Provide the (x, y) coordinate of the cell's center where the given text is located.  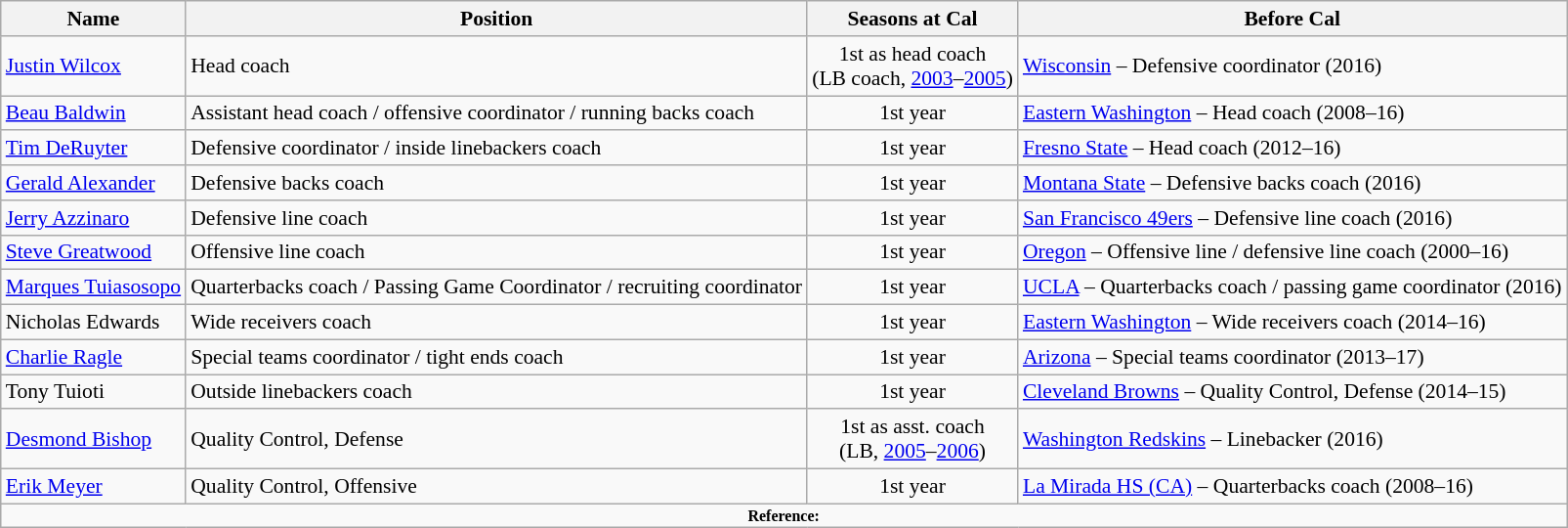
Name (94, 19)
1st as head coach (LB coach, 2003–2005) (912, 66)
Position (496, 19)
Wide receivers coach (496, 323)
Offensive line coach (496, 252)
Desmond Bishop (94, 440)
Special teams coordinator / tight ends coach (496, 357)
Justin Wilcox (94, 66)
Montana State – Defensive backs coach (2016) (1293, 183)
Gerald Alexander (94, 183)
Eastern Washington – Head coach (2008–16) (1293, 113)
Quality Control, Offensive (496, 487)
Quarterbacks coach / Passing Game Coordinator / recruiting coordinator (496, 287)
Washington Redskins – Linebacker (2016) (1293, 440)
Cleveland Browns – Quality Control, Defense (2014–15) (1293, 392)
Defensive line coach (496, 218)
Before Cal (1293, 19)
Defensive backs coach (496, 183)
1st as asst. coach (LB, 2005–2006) (912, 440)
San Francisco 49ers – Defensive line coach (2016) (1293, 218)
Jerry Azzinaro (94, 218)
Oregon – Offensive line / defensive line coach (2000–16) (1293, 252)
Defensive coordinator / inside linebackers coach (496, 149)
Wisconsin – Defensive coordinator (2016) (1293, 66)
Tim DeRuyter (94, 149)
Nicholas Edwards (94, 323)
Tony Tuioti (94, 392)
Steve Greatwood (94, 252)
Head coach (496, 66)
Quality Control, Defense (496, 440)
Eastern Washington – Wide receivers coach (2014–16) (1293, 323)
Reference: (784, 515)
Seasons at Cal (912, 19)
Marques Tuiasosopo (94, 287)
Assistant head coach / offensive coordinator / running backs coach (496, 113)
UCLA – Quarterbacks coach / passing game coordinator (2016) (1293, 287)
Arizona – Special teams coordinator (2013–17) (1293, 357)
Outside linebackers coach (496, 392)
Charlie Ragle (94, 357)
Erik Meyer (94, 487)
Fresno State – Head coach (2012–16) (1293, 149)
Beau Baldwin (94, 113)
La Mirada HS (CA) – Quarterbacks coach (2008–16) (1293, 487)
